Return [X, Y] of the center of cell containing provided text 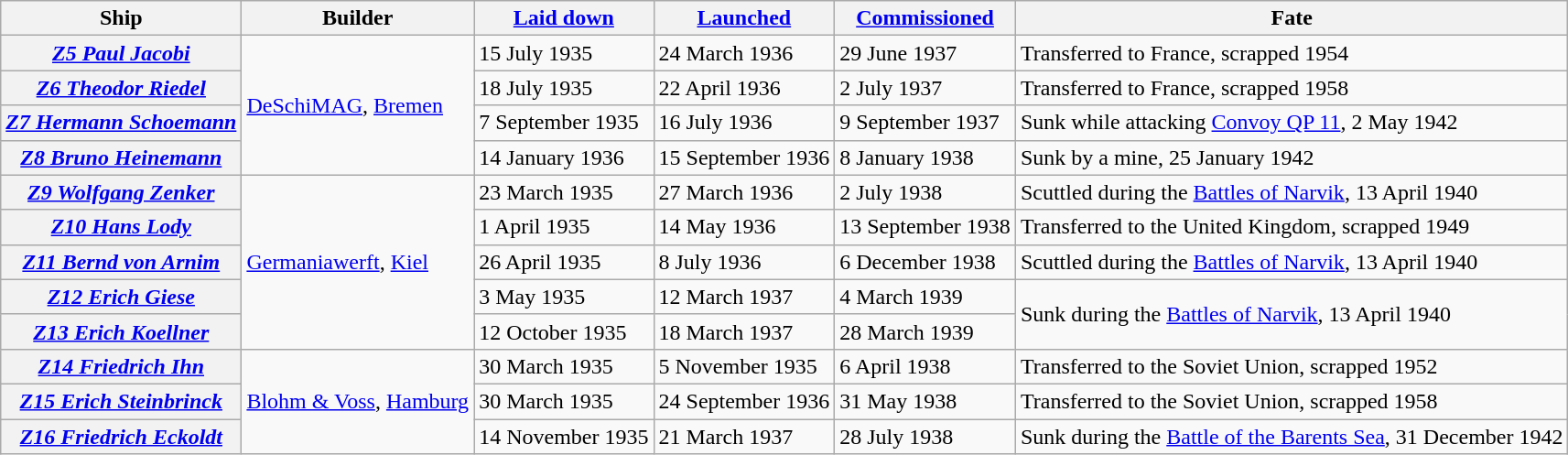
3 May 1935 [564, 297]
Z7 Hermann Schoemann [121, 123]
Transferred to France, scrapped 1954 [1292, 53]
Germaniawerft, Kiel [358, 262]
16 July 1936 [744, 123]
Z15 Erich Steinbrinck [121, 401]
DeSchiMAG, Bremen [358, 105]
2 July 1938 [925, 192]
9 September 1937 [925, 123]
23 March 1935 [564, 192]
Z9 Wolfgang Zenker [121, 192]
21 March 1937 [744, 437]
Sunk by a mine, 25 January 1942 [1292, 157]
Builder [358, 18]
31 May 1938 [925, 401]
12 March 1937 [744, 297]
Launched [744, 18]
24 September 1936 [744, 401]
2 July 1937 [925, 88]
18 July 1935 [564, 88]
Z11 Bernd von Arnim [121, 262]
Z5 Paul Jacobi [121, 53]
6 April 1938 [925, 366]
8 July 1936 [744, 262]
14 May 1936 [744, 227]
Laid down [564, 18]
15 July 1935 [564, 53]
Blohm & Voss, Hamburg [358, 401]
13 September 1938 [925, 227]
Transferred to the United Kingdom, scrapped 1949 [1292, 227]
4 March 1939 [925, 297]
8 January 1938 [925, 157]
Z16 Friedrich Eckoldt [121, 437]
Fate [1292, 18]
22 April 1936 [744, 88]
Transferred to the Soviet Union, scrapped 1958 [1292, 401]
15 September 1936 [744, 157]
1 April 1935 [564, 227]
Z14 Friedrich Ihn [121, 366]
29 June 1937 [925, 53]
Z12 Erich Giese [121, 297]
7 September 1935 [564, 123]
12 October 1935 [564, 331]
28 July 1938 [925, 437]
6 December 1938 [925, 262]
Sunk during the Battle of the Barents Sea, 31 December 1942 [1292, 437]
24 March 1936 [744, 53]
Z8 Bruno Heinemann [121, 157]
Z10 Hans Lody [121, 227]
14 January 1936 [564, 157]
Commissioned [925, 18]
5 November 1935 [744, 366]
Ship [121, 18]
27 March 1936 [744, 192]
14 November 1935 [564, 437]
Transferred to France, scrapped 1958 [1292, 88]
Sunk during the Battles of Narvik, 13 April 1940 [1292, 314]
18 March 1937 [744, 331]
Z13 Erich Koellner [121, 331]
28 March 1939 [925, 331]
Z6 Theodor Riedel [121, 88]
Transferred to the Soviet Union, scrapped 1952 [1292, 366]
Sunk while attacking Convoy QP 11, 2 May 1942 [1292, 123]
26 April 1935 [564, 262]
